From the cell containing the given text, extract its center point as (X, Y) coordinate. 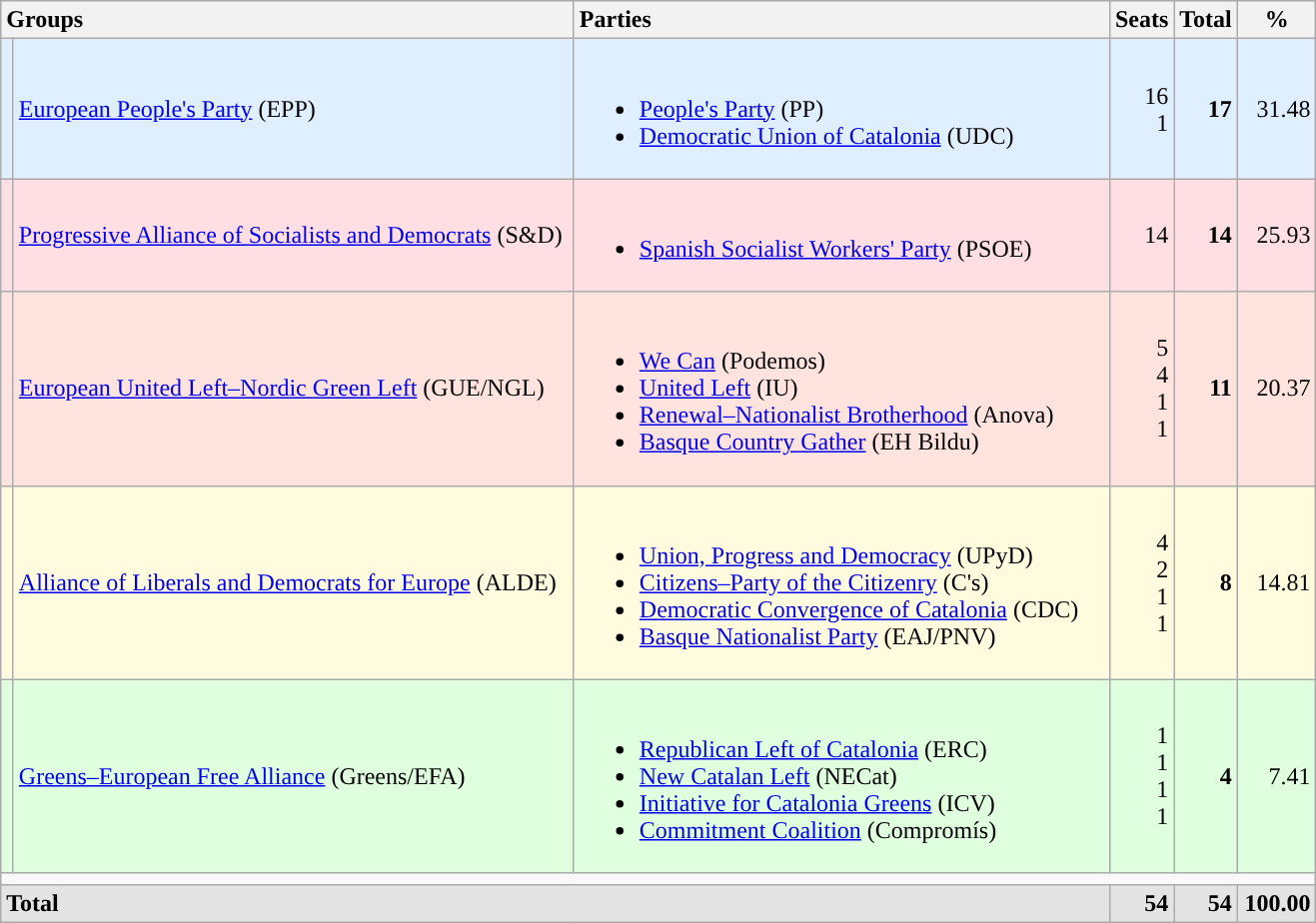
Progressive Alliance of Socialists and Democrats (S&D) (294, 236)
8 (1206, 582)
1111 (1141, 776)
20.37 (1277, 389)
Alliance of Liberals and Democrats for Europe (ALDE) (294, 582)
11 (1206, 389)
14.81 (1277, 582)
161 (1141, 109)
European People's Party (EPP) (294, 109)
We Can (Podemos)United Left (IU)Renewal–Nationalist Brotherhood (Anova)Basque Country Gather (EH Bildu) (841, 389)
25.93 (1277, 236)
100.00 (1277, 903)
Groups (288, 20)
People's Party (PP)Democratic Union of Catalonia (UDC) (841, 109)
4211 (1141, 582)
31.48 (1277, 109)
Seats (1141, 20)
4 (1206, 776)
Parties (841, 20)
% (1277, 20)
Union, Progress and Democracy (UPyD)Citizens–Party of the Citizenry (C's)Democratic Convergence of Catalonia (CDC)Basque Nationalist Party (EAJ/PNV) (841, 582)
7.41 (1277, 776)
Republican Left of Catalonia (ERC)New Catalan Left (NECat)Initiative for Catalonia Greens (ICV)Commitment Coalition (Compromís) (841, 776)
Spanish Socialist Workers' Party (PSOE) (841, 236)
5411 (1141, 389)
European United Left–Nordic Green Left (GUE/NGL) (294, 389)
Greens–European Free Alliance (Greens/EFA) (294, 776)
17 (1206, 109)
